From the cell containing the given text, extract its center point as (x, y) coordinate. 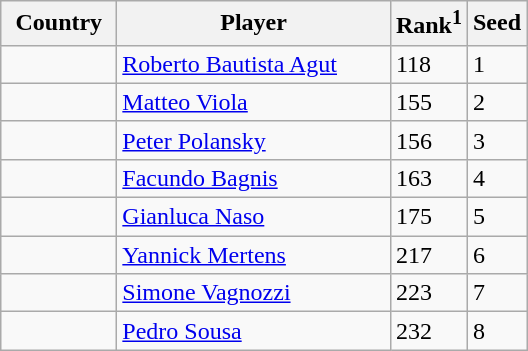
118 (428, 64)
156 (428, 140)
6 (496, 255)
Facundo Bagnis (254, 178)
4 (496, 178)
155 (428, 102)
Rank1 (428, 24)
8 (496, 331)
Gianluca Naso (254, 217)
Matteo Viola (254, 102)
223 (428, 293)
Roberto Bautista Agut (254, 64)
3 (496, 140)
7 (496, 293)
Player (254, 24)
232 (428, 331)
2 (496, 102)
Peter Polansky (254, 140)
Simone Vagnozzi (254, 293)
Seed (496, 24)
217 (428, 255)
5 (496, 217)
Country (59, 24)
163 (428, 178)
1 (496, 64)
Pedro Sousa (254, 331)
Yannick Mertens (254, 255)
175 (428, 217)
